Scan for the cell matching the given text and deliver its (X, Y) coordinate at center. 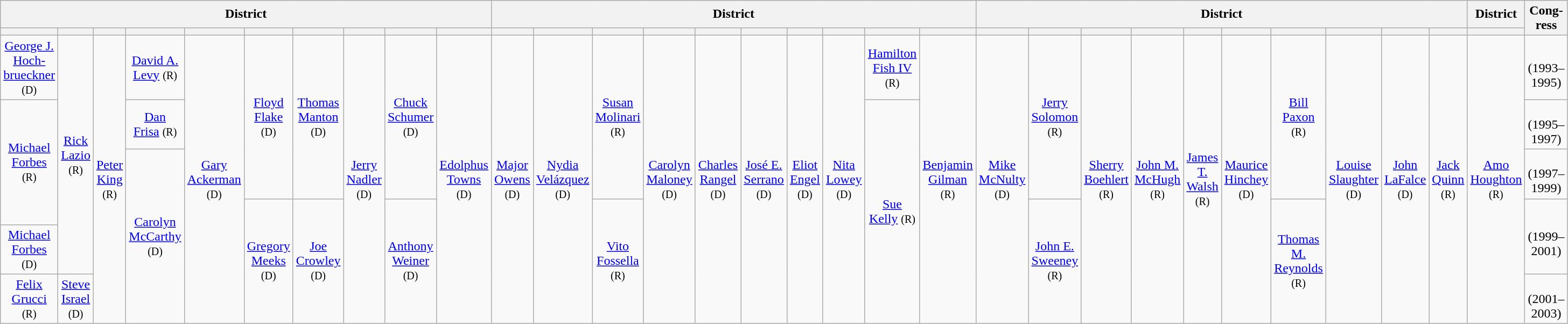
MikeMcNulty(D) (1002, 180)
BenjaminGilman(R) (948, 180)
HamiltonFish IV (R) (892, 68)
NydiaVelázquez(D) (563, 180)
John E.Sweeney(R) (1055, 261)
MajorOwens(D) (512, 180)
(1997–1999) (1546, 174)
Cong­ress (1546, 18)
CarolynMaloney(D) (669, 180)
JerrySolomon(R) (1055, 117)
RickLazio (R) (76, 155)
MichaelForbes (R) (29, 162)
CharlesRangel(D) (718, 180)
NitaLowey(D) (844, 180)
ThomasManton(D) (318, 117)
David A.Levy (R) (155, 68)
MauriceHinchey(D) (1246, 180)
EliotEngel(D) (804, 180)
José E.Serrano(D) (764, 180)
DanFrisa (R) (155, 124)
(1999–2001) (1546, 236)
BillPaxon(R) (1299, 117)
PeterKing(R) (109, 180)
EdolphusTowns(D) (464, 180)
JoeCrowley(D) (318, 261)
JackQuinn(R) (1448, 180)
GaryAckerman(D) (214, 180)
GregoryMeeks(D) (268, 261)
VitoFossella(R) (618, 261)
FloydFlake(D) (268, 117)
JohnLaFalce(D) (1405, 180)
AnthonyWeiner(D) (410, 261)
LouiseSlaughter(D) (1354, 180)
Michael Forbes (D) (29, 249)
JamesT.Walsh(R) (1202, 180)
SueKelly (R) (892, 212)
(1995–1997) (1546, 124)
CarolynMcCarthy(D) (155, 236)
SusanMolinari(R) (618, 117)
George J. Hoch-brueckner (D) (29, 68)
AmoHoughton(R) (1496, 180)
ThomasM.Reynolds(R) (1299, 261)
John M.McHugh(R) (1157, 180)
SteveIsrael (D) (76, 299)
(1993–1995) (1546, 68)
JerryNadler(D) (364, 180)
FelixGrucci (R) (29, 299)
(2001–2003) (1546, 299)
SherryBoehlert(R) (1107, 180)
ChuckSchumer(D) (410, 117)
